Locate the cell with the specified text and output its [x, y] center coordinate. 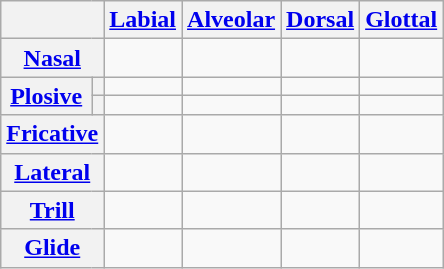
Glottal [402, 20]
Alveolar [232, 20]
Lateral [52, 172]
Nasal [52, 58]
Plosive [46, 96]
Labial [143, 20]
Glide [52, 248]
Dorsal [320, 20]
Trill [52, 210]
Fricative [52, 134]
